Find where the given text appears and provide that cell's center as (x, y) coordinate. 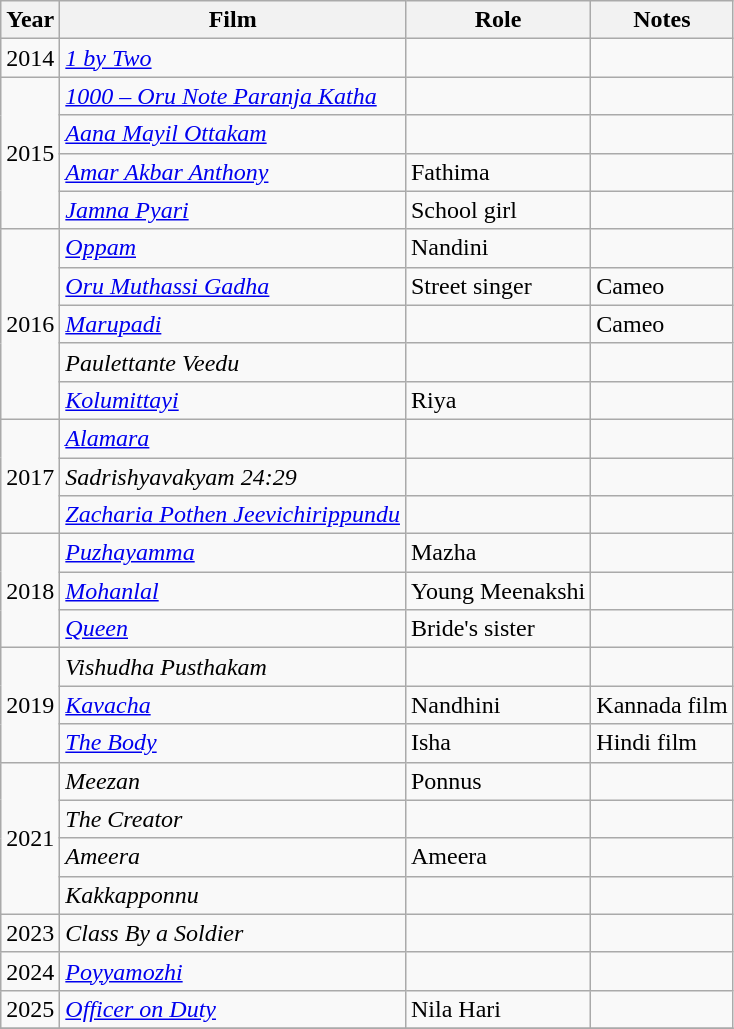
Hindi film (662, 743)
Nandini (498, 248)
Oppam (233, 248)
Sadrishyavakyam 24:29 (233, 477)
Amar Akbar Anthony (233, 172)
2019 (30, 705)
Jamna Pyari (233, 210)
1 by Two (233, 58)
Kannada film (662, 705)
Queen (233, 629)
Young Meenakshi (498, 591)
Puzhayamma (233, 553)
Notes (662, 20)
1000 – Oru Note Paranja Katha (233, 96)
Year (30, 20)
Alamara (233, 438)
Meezan (233, 781)
Mazha (498, 553)
Kavacha (233, 705)
2025 (30, 1009)
Ponnus (498, 781)
Fathima (498, 172)
Paulettante Veedu (233, 362)
The Body (233, 743)
Poyyamozhi (233, 971)
Zacharia Pothen Jeevichirippundu (233, 515)
The Creator (233, 819)
Bride's sister (498, 629)
2024 (30, 971)
Nila Hari (498, 1009)
2014 (30, 58)
Kakkapponnu (233, 895)
Film (233, 20)
Kolumittayi (233, 400)
Oru Muthassi Gadha (233, 286)
Role (498, 20)
2016 (30, 324)
Class By a Soldier (233, 933)
2018 (30, 591)
2021 (30, 838)
Aana Mayil Ottakam (233, 134)
Street singer (498, 286)
Vishudha Pusthakam (233, 667)
Nandhini (498, 705)
2023 (30, 933)
School girl (498, 210)
Isha (498, 743)
Mohanlal (233, 591)
Officer on Duty (233, 1009)
Riya (498, 400)
2017 (30, 476)
2015 (30, 153)
Marupadi (233, 324)
